Find where the given text appears and provide that cell's center as [X, Y] coordinate. 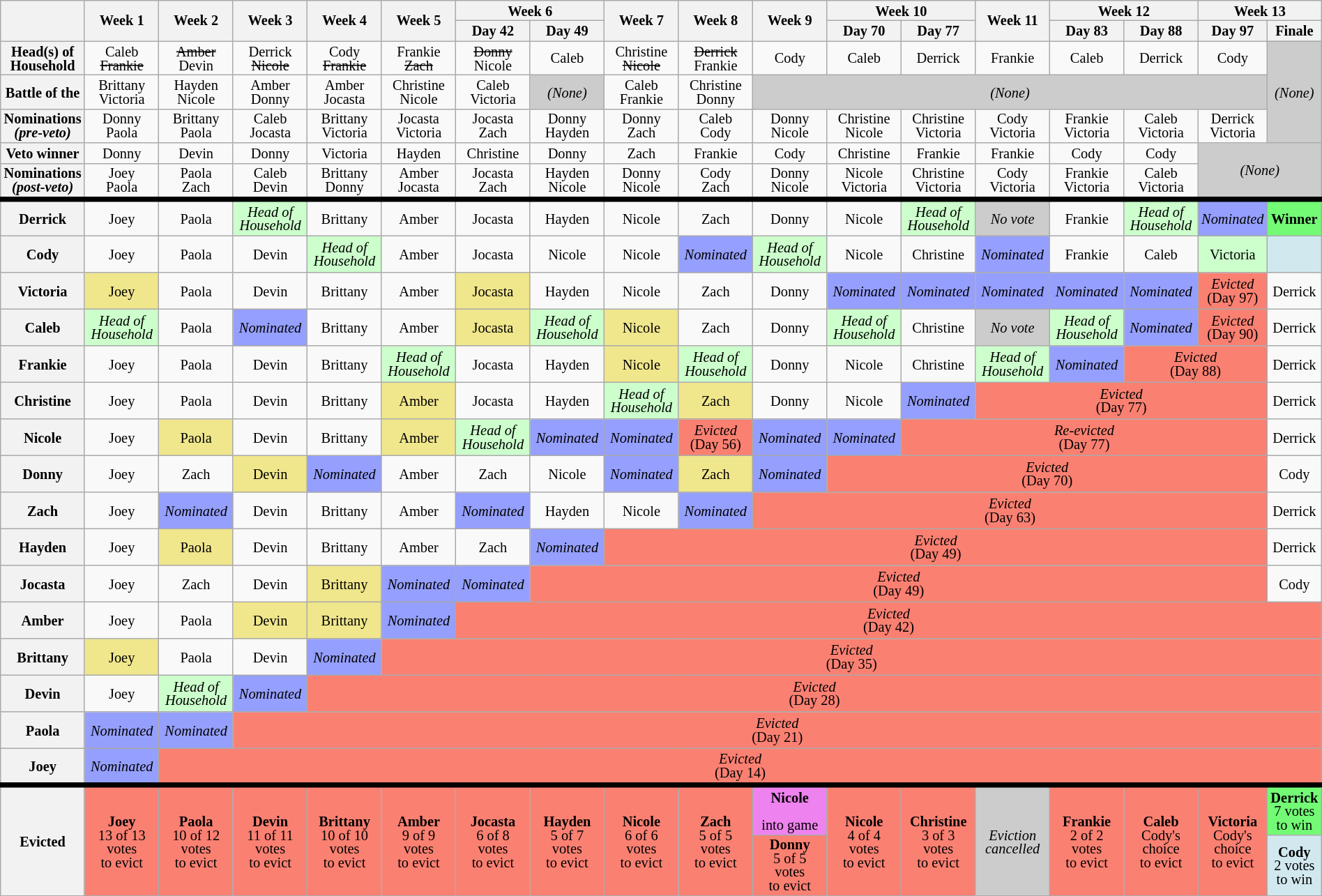
Evicted(Day 97) [1233, 290]
AmberDonny [270, 92]
BrittanyDonny [344, 181]
Week 1 [121, 20]
CalebCody'schoiceto evict [1161, 840]
Week 3 [270, 20]
Evicted(Day 77) [1121, 400]
CodyFrankie [344, 59]
AmberDevin [196, 59]
Evicted(Day 21) [777, 729]
VictoriaCody'schoiceto evict [1233, 840]
Veto winner [43, 153]
Evicted(Day 70) [1047, 473]
DerrickFrankie [715, 59]
Zach5 of 5votesto evict [715, 840]
Devin11 of 11votesto evict [270, 840]
Donny5 of 5votesto evict [790, 865]
Week 12 [1124, 10]
BrittanyPaola [196, 126]
Week 10 [901, 10]
Day 42 [493, 31]
DerrickVictoria [1233, 126]
Day 70 [864, 31]
Week 5 [418, 20]
Brittany10 of 10votesto evict [344, 840]
Nicole6 of 6votesto evict [641, 840]
Joey13 of 13votesto evict [121, 840]
Evicted(Day 90) [1233, 327]
Jocasta6 of 8votesto evict [493, 840]
CalebDevin [270, 181]
Nominations(post-veto) [43, 181]
Week 2 [196, 20]
DonnyHayden [567, 126]
Evicted [43, 840]
Evictioncancelled [1012, 840]
Day 97 [1233, 31]
FrankieZach [418, 59]
Day 88 [1161, 31]
CalebCody [715, 126]
Week 4 [344, 20]
Evicted(Day 88) [1196, 363]
Week 11 [1012, 20]
Week 9 [790, 20]
ChristineDonny [715, 92]
Evicted(Day 63) [1010, 510]
Evicted(Day 28) [814, 693]
Re-evicted(Day 77) [1084, 436]
JocastaVictoria [418, 126]
Nominations(pre-veto) [43, 126]
Amber9 of 9votesto evict [418, 840]
CalebJocasta [270, 126]
Evicted(Day 42) [889, 620]
Week 7 [641, 20]
Winner [1294, 217]
DerrickNicole [270, 59]
Christine3 of 3votesto evict [938, 840]
Day 77 [938, 31]
Evicted(Day 56) [715, 436]
Evicted(Day 14) [740, 766]
Head(s) ofHousehold [43, 59]
Day 49 [567, 31]
JoeyPaola [121, 181]
DonnyPaola [121, 126]
Paola10 of 12votesto evict [196, 840]
Cody2 votesto win [1294, 865]
Derrick 7 votesto win [1294, 809]
Week 6 [530, 10]
Finale [1294, 31]
Week 13 [1259, 10]
CodyZach [715, 181]
Head ofHousehold [1012, 363]
Frankie2 of 2votesto evict [1086, 840]
Evicted(Day 35) [851, 656]
DonnyZach [641, 126]
Day 83 [1086, 31]
Hayden5 of 7votesto evict [567, 840]
NicoleVictoria [864, 181]
Battle of the [43, 92]
PaolaZach [196, 181]
Week 8 [715, 20]
Nicoleinto game [790, 809]
Nicole4 of 4votesto evict [864, 840]
